Identify which cell holds the provided text, then report its (X, Y) central coordinate. 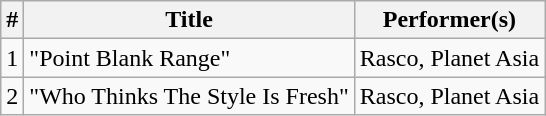
Performer(s) (449, 20)
"Who Thinks The Style Is Fresh" (189, 96)
"Point Blank Range" (189, 58)
1 (12, 58)
2 (12, 96)
Title (189, 20)
# (12, 20)
